Identify which cell holds the provided text, then report its (x, y) central coordinate. 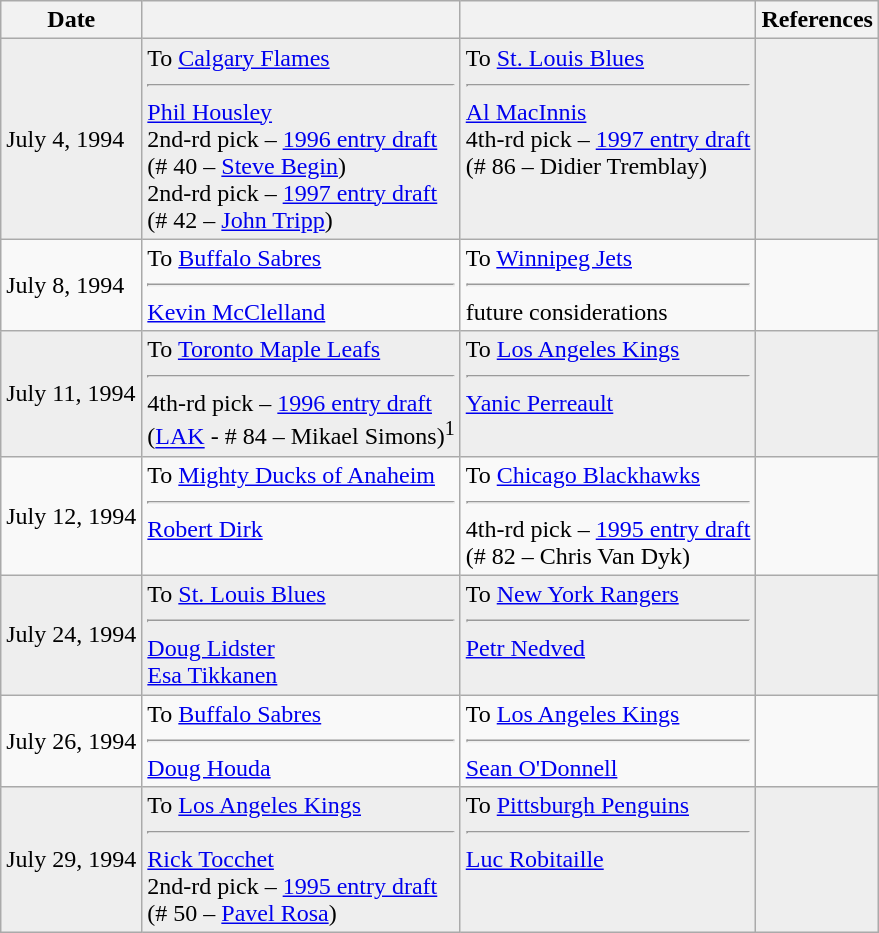
To Mighty Ducks of AnaheimRobert Dirk (301, 516)
To Toronto Maple Leafs4th-rd pick – 1996 entry draft(LAK - # 84 – Mikael Simons)1 (301, 394)
To Buffalo SabresDoug Houda (301, 741)
July 11, 1994 (72, 394)
To Pittsburgh PenguinsLuc Robitaille (608, 860)
To Los Angeles KingsYanic Perreault (608, 394)
To New York RangersPetr Nedved (608, 636)
To Los Angeles KingsSean O'Donnell (608, 741)
To Los Angeles KingsRick Tocchet2nd-rd pick – 1995 entry draft(# 50 – Pavel Rosa) (301, 860)
To Calgary FlamesPhil Housley2nd-rd pick – 1996 entry draft(# 40 – Steve Begin)2nd-rd pick – 1997 entry draft(# 42 – John Tripp) (301, 139)
July 26, 1994 (72, 741)
To Buffalo SabresKevin McClelland (301, 285)
July 4, 1994 (72, 139)
References (818, 20)
July 8, 1994 (72, 285)
To Chicago Blackhawks4th-rd pick – 1995 entry draft(# 82 – Chris Van Dyk) (608, 516)
To Winnipeg Jetsfuture considerations (608, 285)
July 24, 1994 (72, 636)
July 29, 1994 (72, 860)
July 12, 1994 (72, 516)
To St. Louis BluesAl MacInnis4th-rd pick – 1997 entry draft(# 86 – Didier Tremblay) (608, 139)
Date (72, 20)
To St. Louis BluesDoug LidsterEsa Tikkanen (301, 636)
